Provide the (X, Y) coordinate of the cell's center where the given text is located.  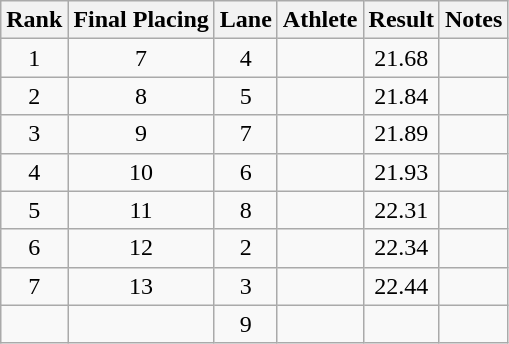
Notes (473, 20)
21.84 (401, 96)
21.68 (401, 58)
12 (141, 248)
Rank (34, 20)
22.31 (401, 210)
22.44 (401, 286)
1 (34, 58)
13 (141, 286)
22.34 (401, 248)
Result (401, 20)
11 (141, 210)
21.93 (401, 172)
Lane (246, 20)
21.89 (401, 134)
10 (141, 172)
Final Placing (141, 20)
Athlete (320, 20)
